Identify which cell holds the provided text, then report its [x, y] central coordinate. 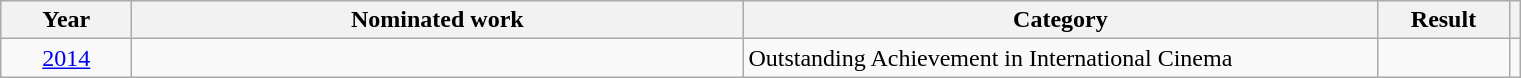
Nominated work [438, 20]
2014 [66, 58]
Category [1060, 20]
Year [66, 20]
Result [1444, 20]
Outstanding Achievement in International Cinema [1060, 58]
